From the cell containing the given text, extract its center point as (x, y) coordinate. 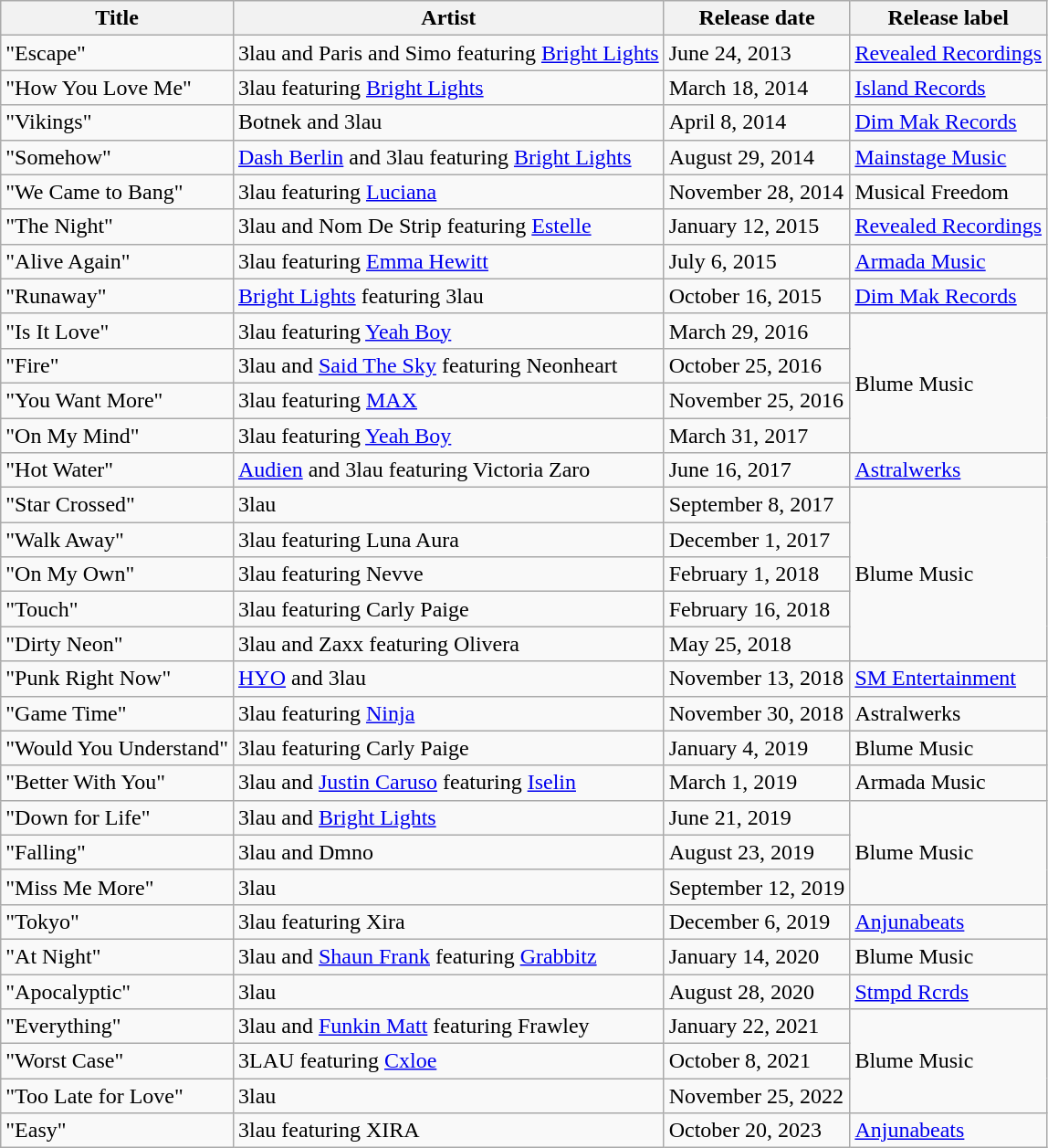
"Too Late for Love" (117, 1096)
Release date (757, 18)
Musical Freedom (948, 192)
November 13, 2018 (757, 679)
January 4, 2019 (757, 748)
"Star Crossed" (117, 505)
"Apocalyptic" (117, 991)
3lau featuring Bright Lights (448, 88)
January 12, 2015 (757, 226)
February 16, 2018 (757, 609)
3lau and Funkin Matt featuring Frawley (448, 1027)
Title (117, 18)
October 16, 2015 (757, 296)
"Miss Me More" (117, 887)
"You Want More" (117, 400)
"Dirty Neon" (117, 644)
Mainstage Music (948, 157)
January 14, 2020 (757, 956)
3lau featuring MAX (448, 400)
"Game Time" (117, 713)
"Touch" (117, 609)
Bright Lights featuring 3lau (448, 296)
3lau and Dmno (448, 852)
3lau featuring Emma Hewitt (448, 261)
"Somehow" (117, 157)
March 31, 2017 (757, 436)
"On My Mind" (117, 436)
November 25, 2022 (757, 1096)
Botnek and 3lau (448, 122)
Stmpd Rcrds (948, 991)
"Would You Understand" (117, 748)
"On My Own" (117, 574)
3LAU featuring Cxloe (448, 1061)
SM Entertainment (948, 679)
Dash Berlin and 3lau featuring Bright Lights (448, 157)
"The Night" (117, 226)
"Punk Right Now" (117, 679)
December 6, 2019 (757, 922)
3lau and Shaun Frank featuring Grabbitz (448, 956)
3lau featuring XIRA (448, 1131)
3lau featuring Ninja (448, 713)
"Vikings" (117, 122)
3lau and Bright Lights (448, 817)
"Falling" (117, 852)
"Runaway" (117, 296)
March 1, 2019 (757, 783)
"Escape" (117, 53)
3lau and Said The Sky featuring Neonheart (448, 365)
3lau and Paris and Simo featuring Bright Lights (448, 53)
August 23, 2019 (757, 852)
April 8, 2014 (757, 122)
"Down for Life" (117, 817)
3lau featuring Nevve (448, 574)
September 12, 2019 (757, 887)
January 22, 2021 (757, 1027)
September 8, 2017 (757, 505)
"Everything" (117, 1027)
"Hot Water" (117, 470)
"Tokyo" (117, 922)
"How You Love Me" (117, 88)
June 21, 2019 (757, 817)
November 28, 2014 (757, 192)
Audien and 3lau featuring Victoria Zaro (448, 470)
"Better With You" (117, 783)
June 16, 2017 (757, 470)
Release label (948, 18)
Artist (448, 18)
"Fire" (117, 365)
"Alive Again" (117, 261)
3lau and Nom De Strip featuring Estelle (448, 226)
February 1, 2018 (757, 574)
October 25, 2016 (757, 365)
May 25, 2018 (757, 644)
October 20, 2023 (757, 1131)
3lau featuring Luciana (448, 192)
November 25, 2016 (757, 400)
3lau and Justin Caruso featuring Iselin (448, 783)
3lau featuring Luna Aura (448, 540)
"We Came to Bang" (117, 192)
March 18, 2014 (757, 88)
"Walk Away" (117, 540)
March 29, 2016 (757, 331)
December 1, 2017 (757, 540)
"Is It Love" (117, 331)
3lau and Zaxx featuring Olivera (448, 644)
"At Night" (117, 956)
"Worst Case" (117, 1061)
June 24, 2013 (757, 53)
November 30, 2018 (757, 713)
3lau featuring Xira (448, 922)
Island Records (948, 88)
October 8, 2021 (757, 1061)
August 28, 2020 (757, 991)
July 6, 2015 (757, 261)
HYO and 3lau (448, 679)
August 29, 2014 (757, 157)
"Easy" (117, 1131)
